Scan for the cell matching the given text and deliver its [x, y] coordinate at center. 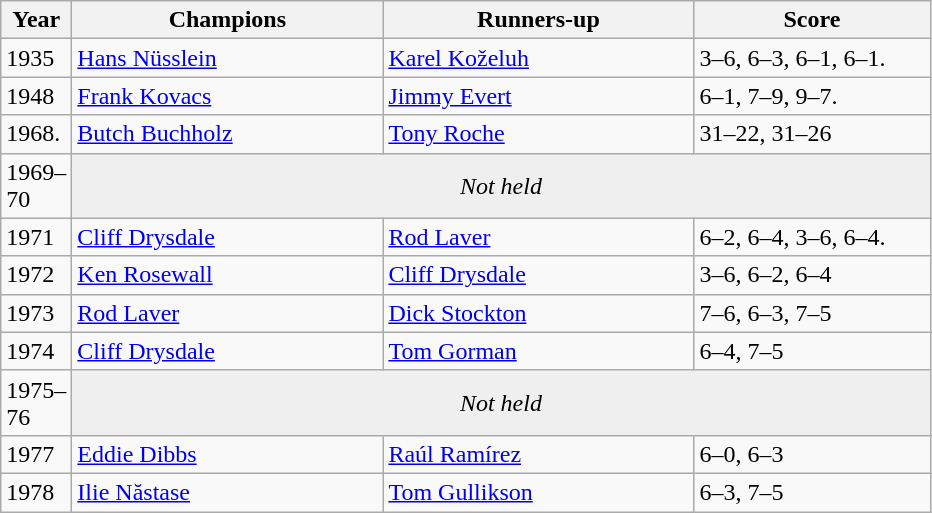
Tony Roche [538, 134]
Karel Koželuh [538, 58]
Tom Gullikson [538, 492]
Eddie Dibbs [228, 454]
1971 [36, 237]
6–3, 7–5 [812, 492]
1935 [36, 58]
31–22, 31–26 [812, 134]
1975–76 [36, 402]
Score [812, 20]
6–2, 6–4, 3–6, 6–4. [812, 237]
Jimmy Evert [538, 96]
1968. [36, 134]
6–0, 6–3 [812, 454]
Hans Nüsslein [228, 58]
Butch Buchholz [228, 134]
7–6, 6–3, 7–5 [812, 313]
Champions [228, 20]
1977 [36, 454]
Year [36, 20]
3–6, 6–3, 6–1, 6–1. [812, 58]
1969–70 [36, 186]
1973 [36, 313]
Runners-up [538, 20]
Tom Gorman [538, 351]
Ilie Năstase [228, 492]
1978 [36, 492]
3–6, 6–2, 6–4 [812, 275]
Ken Rosewall [228, 275]
1972 [36, 275]
1948 [36, 96]
Dick Stockton [538, 313]
Frank Kovacs [228, 96]
6–1, 7–9, 9–7. [812, 96]
1974 [36, 351]
Raúl Ramírez [538, 454]
6–4, 7–5 [812, 351]
